Return the (x, y) coordinate for the center point of the cell that contains the specified text.  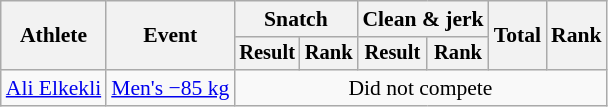
Ali Elkekli (54, 88)
Total (518, 36)
Event (170, 36)
Clean & jerk (422, 19)
Did not compete (420, 88)
Snatch (296, 19)
Men's −85 kg (170, 88)
Athlete (54, 36)
